From the cell containing the given text, extract its center point as (X, Y) coordinate. 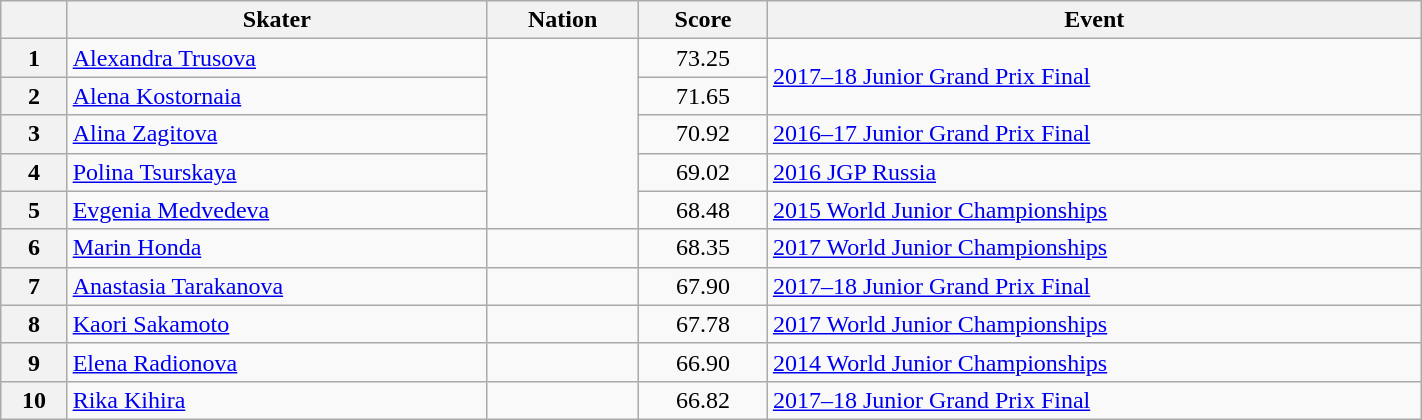
Alena Kostornaia (276, 96)
66.90 (704, 362)
7 (34, 286)
6 (34, 248)
67.78 (704, 324)
9 (34, 362)
Event (1094, 20)
67.90 (704, 286)
10 (34, 400)
Nation (563, 20)
68.48 (704, 210)
4 (34, 172)
68.35 (704, 248)
71.65 (704, 96)
Kaori Sakamoto (276, 324)
2016–17 Junior Grand Prix Final (1094, 134)
2 (34, 96)
Elena Radionova (276, 362)
3 (34, 134)
8 (34, 324)
73.25 (704, 58)
Alexandra Trusova (276, 58)
2016 JGP Russia (1094, 172)
Polina Tsurskaya (276, 172)
Evgenia Medvedeva (276, 210)
Anastasia Tarakanova (276, 286)
5 (34, 210)
Marin Honda (276, 248)
Score (704, 20)
1 (34, 58)
69.02 (704, 172)
2015 World Junior Championships (1094, 210)
Alina Zagitova (276, 134)
Skater (276, 20)
Rika Kihira (276, 400)
2014 World Junior Championships (1094, 362)
66.82 (704, 400)
70.92 (704, 134)
